Locate the cell with the specified text and output its [X, Y] center coordinate. 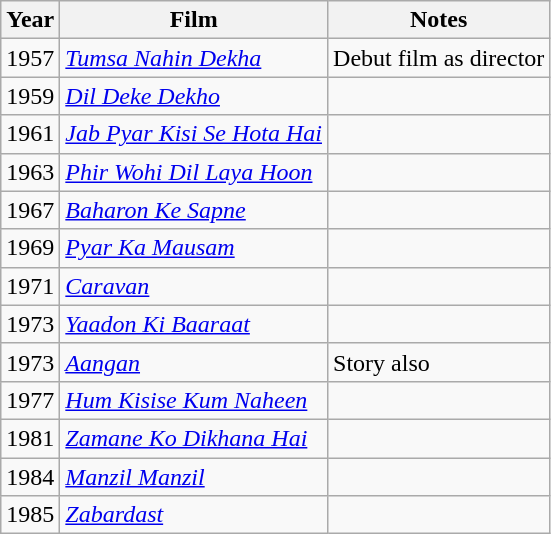
Jab Pyar Kisi Se Hota Hai [194, 134]
Debut film as director [439, 58]
1985 [30, 515]
Dil Deke Dekho [194, 96]
1971 [30, 286]
Story also [439, 362]
Manzil Manzil [194, 477]
Pyar Ka Mausam [194, 248]
Notes [439, 20]
1961 [30, 134]
Zabardast [194, 515]
Aangan [194, 362]
Phir Wohi Dil Laya Hoon [194, 172]
Zamane Ko Dikhana Hai [194, 438]
Tumsa Nahin Dekha [194, 58]
1969 [30, 248]
Baharon Ke Sapne [194, 210]
1984 [30, 477]
1981 [30, 438]
1967 [30, 210]
1959 [30, 96]
Caravan [194, 286]
1963 [30, 172]
1957 [30, 58]
1977 [30, 400]
Year [30, 20]
Yaadon Ki Baaraat [194, 324]
Hum Kisise Kum Naheen [194, 400]
Film [194, 20]
